Locate the cell with the specified text and output its [x, y] center coordinate. 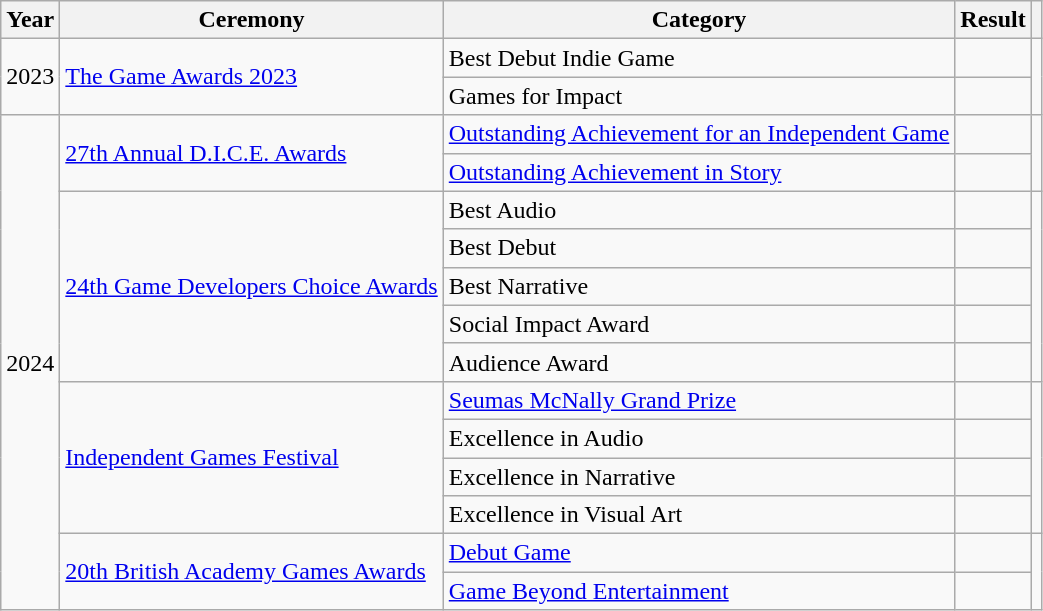
Games for Impact [699, 96]
Category [699, 20]
Audience Award [699, 362]
Best Narrative [699, 286]
Social Impact Award [699, 324]
Outstanding Achievement in Story [699, 172]
Seumas McNally Grand Prize [699, 400]
Best Audio [699, 210]
2024 [30, 362]
Ceremony [252, 20]
2023 [30, 77]
Independent Games Festival [252, 457]
Debut Game [699, 553]
Result [993, 20]
Excellence in Visual Art [699, 515]
Best Debut [699, 248]
20th British Academy Games Awards [252, 572]
Best Debut Indie Game [699, 58]
Outstanding Achievement for an Independent Game [699, 134]
Game Beyond Entertainment [699, 591]
27th Annual D.I.C.E. Awards [252, 153]
Excellence in Narrative [699, 477]
24th Game Developers Choice Awards [252, 286]
Year [30, 20]
Excellence in Audio [699, 438]
The Game Awards 2023 [252, 77]
